Find where the given text appears and provide that cell's center as (x, y) coordinate. 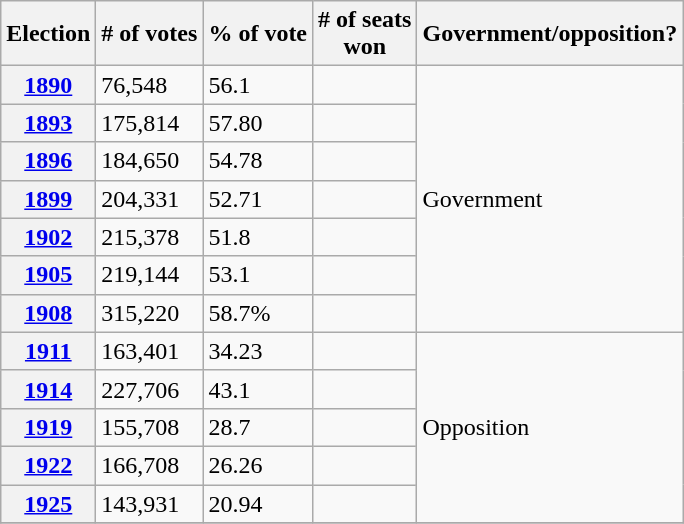
57.80 (258, 123)
76,548 (150, 85)
204,331 (150, 199)
1908 (48, 313)
34.23 (258, 351)
1902 (48, 237)
315,220 (150, 313)
28.7 (258, 427)
51.8 (258, 237)
Election (48, 34)
% of vote (258, 34)
219,144 (150, 275)
1914 (48, 389)
1899 (48, 199)
1905 (48, 275)
20.94 (258, 503)
1911 (48, 351)
155,708 (150, 427)
175,814 (150, 123)
227,706 (150, 389)
215,378 (150, 237)
1922 (48, 465)
56.1 (258, 85)
43.1 (258, 389)
163,401 (150, 351)
26.26 (258, 465)
# of votes (150, 34)
Government (550, 199)
166,708 (150, 465)
53.1 (258, 275)
58.7% (258, 313)
1925 (48, 503)
# of seatswon (365, 34)
Government/opposition? (550, 34)
143,931 (150, 503)
1919 (48, 427)
54.78 (258, 161)
1890 (48, 85)
52.71 (258, 199)
184,650 (150, 161)
1896 (48, 161)
1893 (48, 123)
Opposition (550, 427)
